Pinpoint the cell where the given text exists, returning its [X, Y] midpoint coordinate. 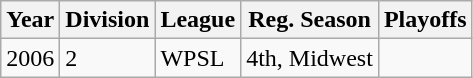
Playoffs [425, 20]
League [198, 20]
2006 [30, 58]
Division [108, 20]
Reg. Season [310, 20]
2 [108, 58]
4th, Midwest [310, 58]
WPSL [198, 58]
Year [30, 20]
